Detect which cell encompasses the target text, then output its (x, y) center coordinate. 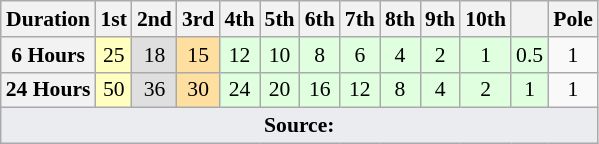
15 (198, 55)
24 Hours (48, 90)
3rd (198, 19)
6th (320, 19)
Pole (573, 19)
20 (280, 90)
0.5 (530, 55)
1st (114, 19)
6 (360, 55)
25 (114, 55)
18 (154, 55)
8th (400, 19)
4th (239, 19)
36 (154, 90)
2nd (154, 19)
30 (198, 90)
16 (320, 90)
9th (440, 19)
10th (486, 19)
5th (280, 19)
24 (239, 90)
6 Hours (48, 55)
7th (360, 19)
Duration (48, 19)
10 (280, 55)
Source: (300, 126)
50 (114, 90)
